Return (X, Y) of the center of cell containing provided text 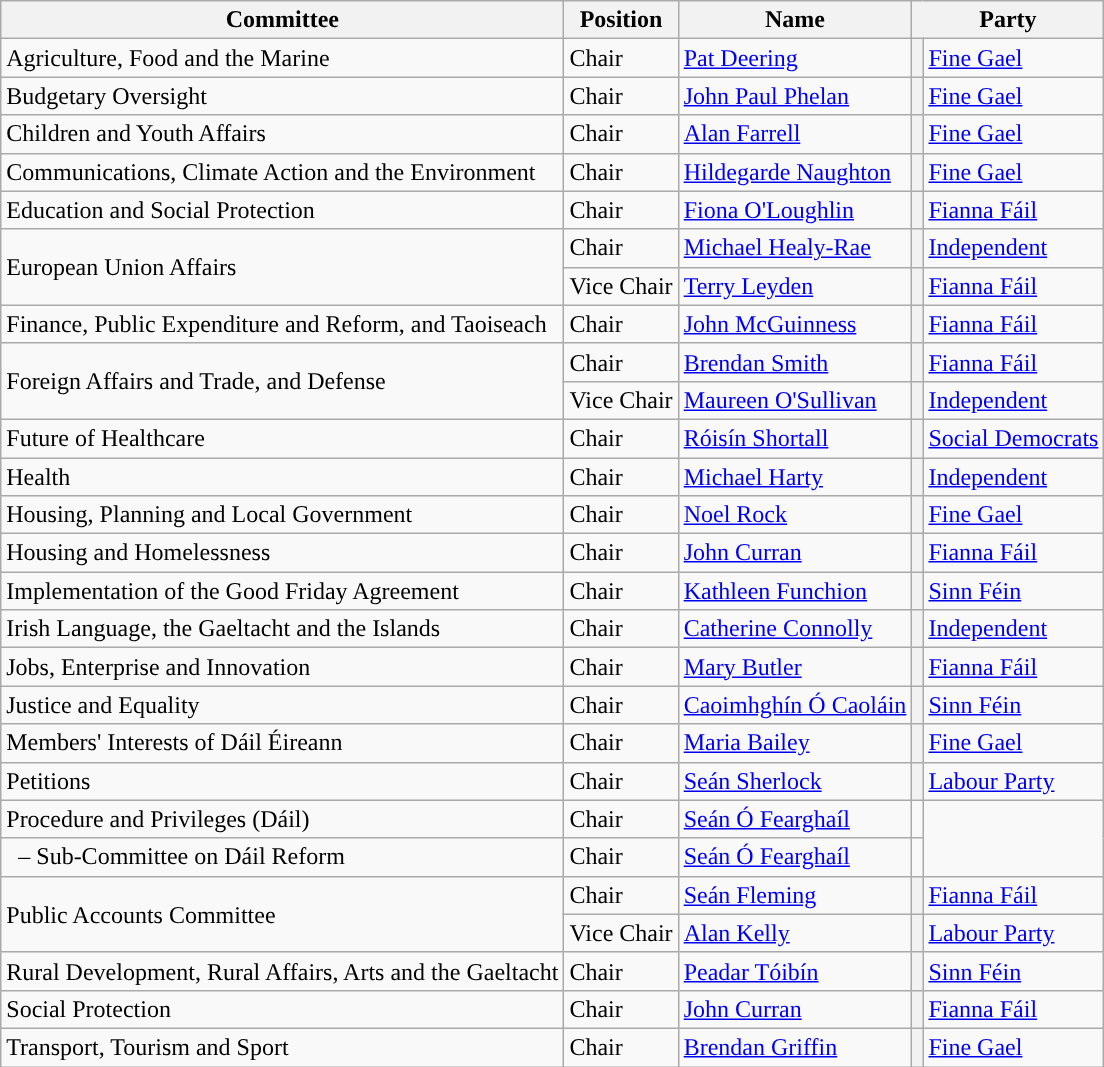
Hildegarde Naughton (795, 172)
Brendan Griffin (795, 1047)
Michael Harty (795, 477)
Seán Fleming (795, 895)
Mary Butler (795, 667)
Position (621, 20)
Kathleen Funchion (795, 591)
Housing, Planning and Local Government (282, 515)
Jobs, Enterprise and Innovation (282, 667)
Brendan Smith (795, 362)
Fiona O'Loughlin (795, 210)
Agriculture, Food and the Marine (282, 58)
Finance, Public Expenditure and Reform, and Taoiseach (282, 324)
Irish Language, the Gaeltacht and the Islands (282, 629)
Catherine Connolly (795, 629)
Justice and Equality (282, 705)
Alan Kelly (795, 933)
Foreign Affairs and Trade, and Defense (282, 381)
Noel Rock (795, 515)
Alan Farrell (795, 134)
Caoimhghín Ó Caoláin (795, 705)
John Paul Phelan (795, 96)
Pat Deering (795, 58)
European Union Affairs (282, 267)
Petitions (282, 781)
Seán Sherlock (795, 781)
Terry Leyden (795, 286)
Procedure and Privileges (Dáil) (282, 819)
Committee (282, 20)
Members' Interests of Dáil Éireann (282, 743)
Rural Development, Rural Affairs, Arts and the Gaeltacht (282, 971)
Communications, Climate Action and the Environment (282, 172)
Children and Youth Affairs (282, 134)
Michael Healy-Rae (795, 248)
Social Protection (282, 1009)
Budgetary Oversight (282, 96)
Housing and Homelessness (282, 553)
Implementation of the Good Friday Agreement (282, 591)
Social Democrats (1014, 438)
Name (795, 20)
Maria Bailey (795, 743)
Public Accounts Committee (282, 914)
John McGuinness (795, 324)
Party (1008, 20)
Róisín Shortall (795, 438)
Health (282, 477)
Transport, Tourism and Sport (282, 1047)
Education and Social Protection (282, 210)
Peadar Tóibín (795, 971)
Future of Healthcare (282, 438)
– Sub-Committee on Dáil Reform (282, 857)
Maureen O'Sullivan (795, 400)
